Scan for the cell matching the given text and deliver its [x, y] coordinate at center. 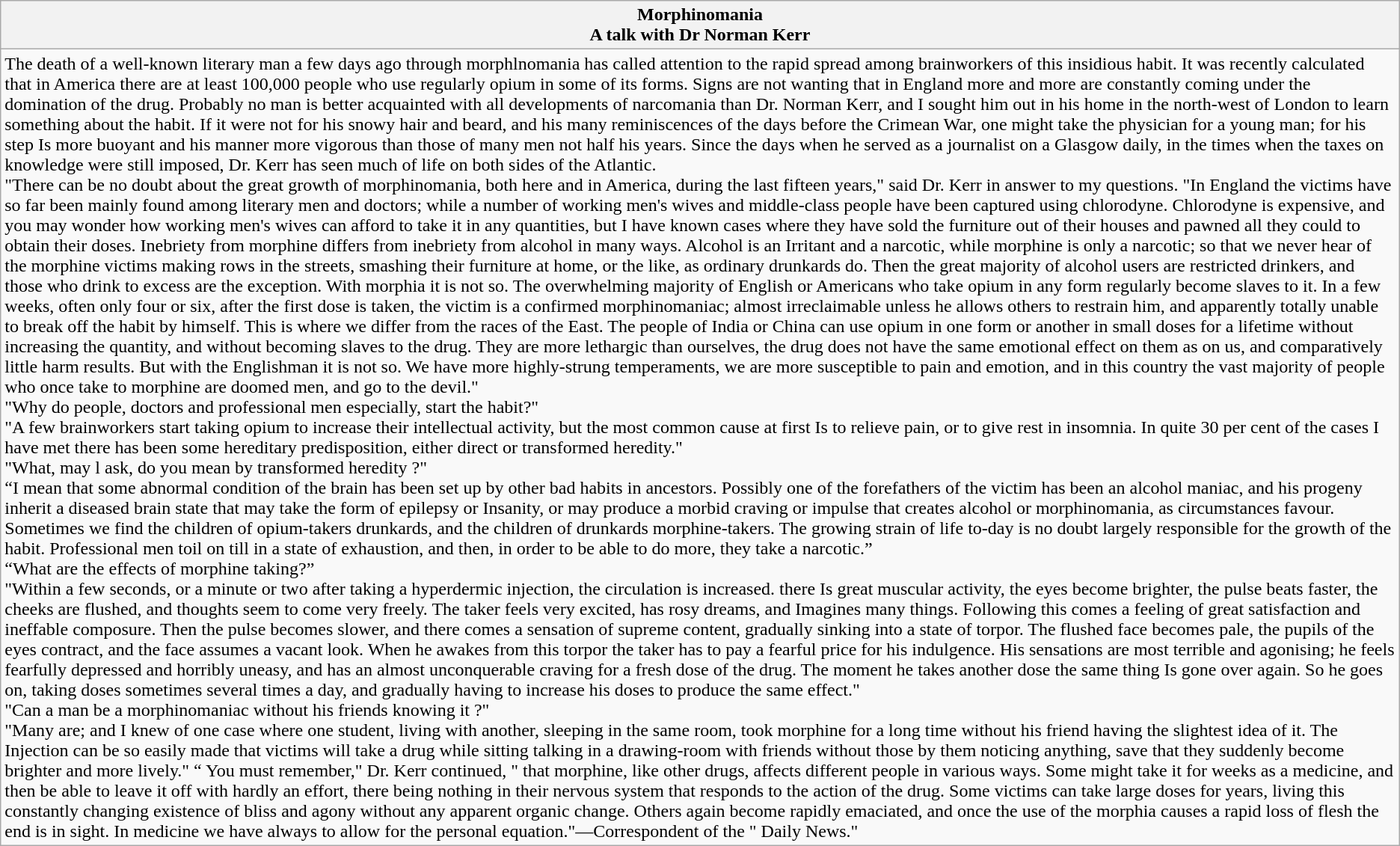
MorphinomaniaA talk with Dr Norman Kerr [700, 25]
